Provide the [X, Y] coordinate of the cell's center where the given text is located.  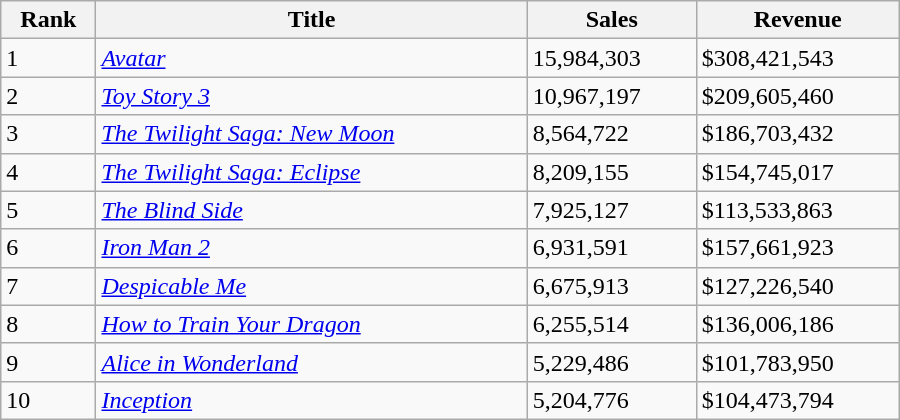
5 [48, 210]
3 [48, 134]
Avatar [312, 58]
10,967,197 [612, 96]
6,675,913 [612, 286]
The Blind Side [312, 210]
8,564,722 [612, 134]
$157,661,923 [798, 248]
7,925,127 [612, 210]
Toy Story 3 [312, 96]
$104,473,794 [798, 400]
10 [48, 400]
The Twilight Saga: Eclipse [312, 172]
9 [48, 362]
Iron Man 2 [312, 248]
Title [312, 20]
5,204,776 [612, 400]
7 [48, 286]
$154,745,017 [798, 172]
8,209,155 [612, 172]
The Twilight Saga: New Moon [312, 134]
6,255,514 [612, 324]
$209,605,460 [798, 96]
Sales [612, 20]
How to Train Your Dragon [312, 324]
$186,703,432 [798, 134]
6,931,591 [612, 248]
$308,421,543 [798, 58]
1 [48, 58]
$113,533,863 [798, 210]
Inception [312, 400]
Despicable Me [312, 286]
Rank [48, 20]
8 [48, 324]
5,229,486 [612, 362]
2 [48, 96]
4 [48, 172]
$136,006,186 [798, 324]
$101,783,950 [798, 362]
Revenue [798, 20]
$127,226,540 [798, 286]
6 [48, 248]
15,984,303 [612, 58]
Alice in Wonderland [312, 362]
